Output the (X, Y) coordinate of the center of the cell containing the given text.  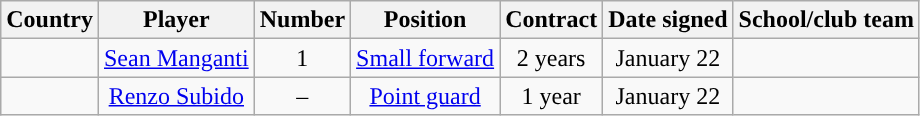
Contract (552, 20)
2 years (552, 58)
Position (426, 20)
Small forward (426, 58)
– (302, 96)
Country (50, 20)
Date signed (668, 20)
Point guard (426, 96)
School/club team (826, 20)
Number (302, 20)
Renzo Subido (176, 96)
1 year (552, 96)
Player (176, 20)
1 (302, 58)
Sean Manganti (176, 58)
